Return the [x, y] coordinate for the center point of the cell that contains the specified text.  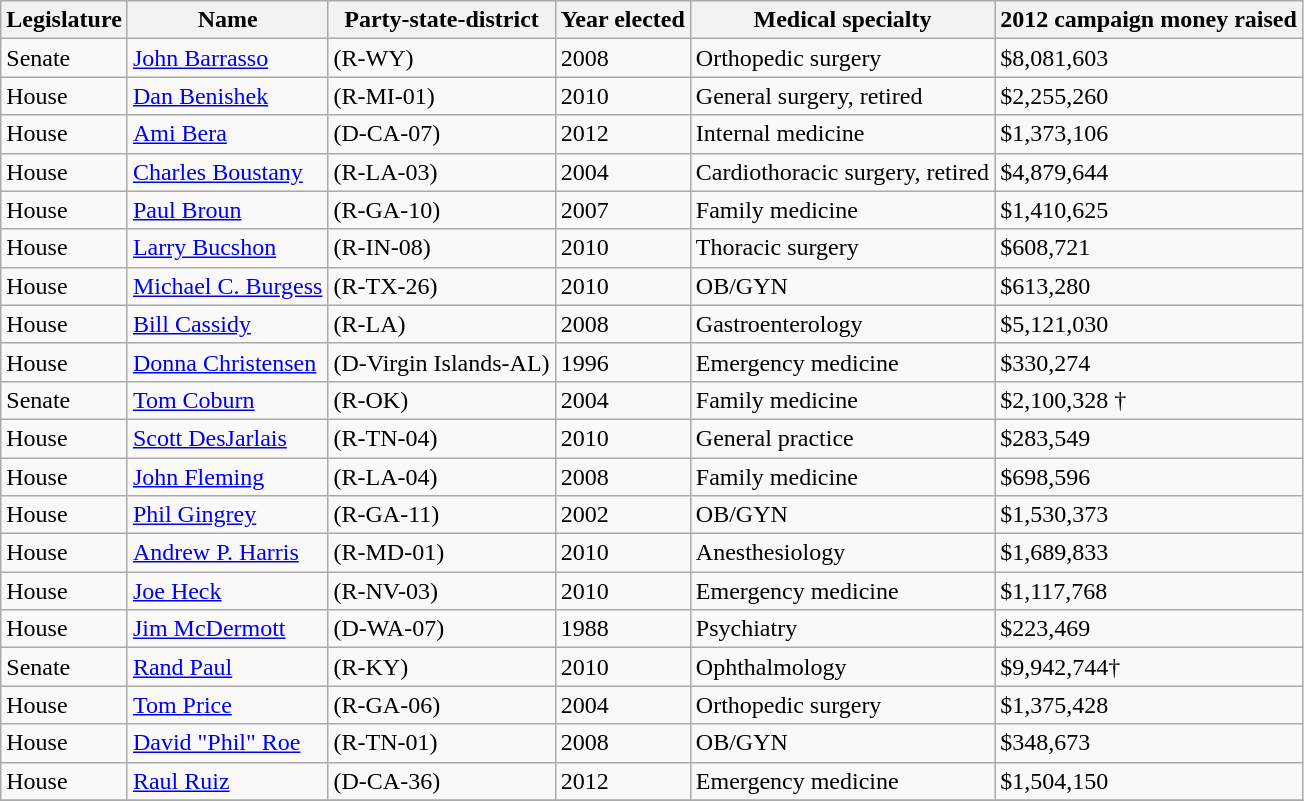
Cardiothoracic surgery, retired [842, 172]
$348,673 [1149, 743]
1996 [622, 362]
Ami Bera [228, 134]
$2,100,328 † [1149, 400]
Legislature [64, 20]
$1,689,833 [1149, 553]
(R-MD-01) [442, 553]
$1,504,150 [1149, 781]
(R-TN-04) [442, 438]
Jim McDermott [228, 629]
David "Phil" Roe [228, 743]
General surgery, retired [842, 96]
Thoracic surgery [842, 248]
(R-GA-10) [442, 210]
Rand Paul [228, 667]
Tom Coburn [228, 400]
Andrew P. Harris [228, 553]
John Barrasso [228, 58]
$2,255,260 [1149, 96]
(R-WY) [442, 58]
Michael C. Burgess [228, 286]
$698,596 [1149, 477]
(R-TX-26) [442, 286]
Medical specialty [842, 20]
Scott DesJarlais [228, 438]
(R-LA-03) [442, 172]
1988 [622, 629]
Raul Ruiz [228, 781]
(D-Virgin Islands-AL) [442, 362]
$223,469 [1149, 629]
Joe Heck [228, 591]
(D-CA-07) [442, 134]
$330,274 [1149, 362]
Gastroenterology [842, 324]
Anesthesiology [842, 553]
Phil Gingrey [228, 515]
(R-GA-06) [442, 705]
$8,081,603 [1149, 58]
(R-GA-11) [442, 515]
$608,721 [1149, 248]
$1,410,625 [1149, 210]
$9,942,744† [1149, 667]
Larry Bucshon [228, 248]
$1,373,106 [1149, 134]
Party-state-district [442, 20]
2012 campaign money raised [1149, 20]
Paul Broun [228, 210]
$1,117,768 [1149, 591]
(R-KY) [442, 667]
(R-LA-04) [442, 477]
$283,549 [1149, 438]
$613,280 [1149, 286]
Psychiatry [842, 629]
Internal medicine [842, 134]
Year elected [622, 20]
$5,121,030 [1149, 324]
(R-OK) [442, 400]
(R-NV-03) [442, 591]
Bill Cassidy [228, 324]
2002 [622, 515]
Name [228, 20]
(R-IN-08) [442, 248]
Ophthalmology [842, 667]
$4,879,644 [1149, 172]
$1,530,373 [1149, 515]
(R-TN-01) [442, 743]
Dan Benishek [228, 96]
2007 [622, 210]
(D-CA-36) [442, 781]
(R-LA) [442, 324]
Donna Christensen [228, 362]
Tom Price [228, 705]
Charles Boustany [228, 172]
(R-MI-01) [442, 96]
General practice [842, 438]
$1,375,428 [1149, 705]
John Fleming [228, 477]
(D-WA-07) [442, 629]
